Search for the cell housing the specified text and yield its [X, Y] center coordinate. 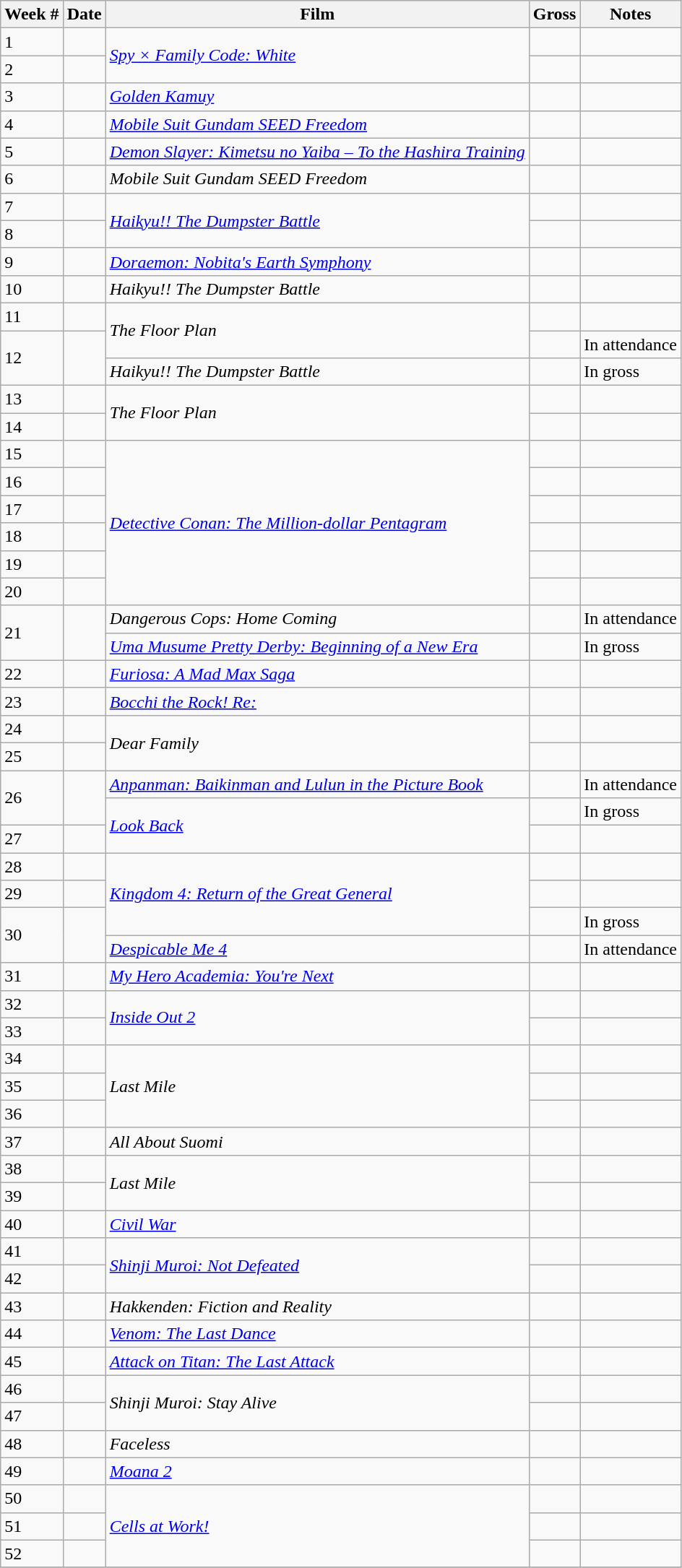
15 [32, 454]
51 [32, 1526]
10 [32, 289]
40 [32, 1224]
12 [32, 358]
35 [32, 1086]
Hakkenden: Fiction and Reality [317, 1307]
22 [32, 674]
Cells at Work! [317, 1526]
19 [32, 564]
Kingdom 4: Return of the Great General [317, 894]
Demon Slayer: Kimetsu no Yaiba – To the Hashira Training [317, 152]
Notes [631, 14]
Look Back [317, 826]
25 [32, 756]
24 [32, 729]
28 [32, 867]
37 [32, 1141]
Inside Out 2 [317, 1018]
Golden Kamuy [317, 97]
43 [32, 1307]
Detective Conan: The Million-dollar Pentagram [317, 523]
3 [32, 97]
Uma Musume Pretty Derby: Beginning of a New Era [317, 646]
47 [32, 1416]
5 [32, 152]
16 [32, 482]
39 [32, 1196]
4 [32, 124]
2 [32, 69]
Dangerous Cops: Home Coming [317, 619]
Anpanman: Baikinman and Lulun in the Picture Book [317, 784]
14 [32, 427]
Week # [32, 14]
8 [32, 234]
33 [32, 1031]
7 [32, 207]
Gross [555, 14]
29 [32, 894]
48 [32, 1444]
30 [32, 935]
Film [317, 14]
18 [32, 537]
Doraemon: Nobita's Earth Symphony [317, 261]
Bocchi the Rock! Re: [317, 701]
45 [32, 1361]
Spy × Family Code: White [317, 56]
Venom: The Last Dance [317, 1334]
52 [32, 1554]
27 [32, 839]
Faceless [317, 1444]
17 [32, 509]
6 [32, 179]
36 [32, 1114]
Shinji Muroi: Not Defeated [317, 1265]
Civil War [317, 1224]
41 [32, 1252]
9 [32, 261]
38 [32, 1169]
49 [32, 1471]
44 [32, 1334]
23 [32, 701]
My Hero Academia: You're Next [317, 976]
Attack on Titan: The Last Attack [317, 1361]
31 [32, 976]
All About Suomi [317, 1141]
Moana 2 [317, 1471]
13 [32, 399]
26 [32, 797]
42 [32, 1279]
34 [32, 1059]
Despicable Me 4 [317, 949]
46 [32, 1389]
Date [84, 14]
Shinji Muroi: Stay Alive [317, 1403]
50 [32, 1499]
20 [32, 592]
1 [32, 42]
Furiosa: A Mad Max Saga [317, 674]
21 [32, 633]
Dear Family [317, 742]
11 [32, 316]
32 [32, 1004]
